Provide the (X, Y) coordinate of the cell's center where the given text is located.  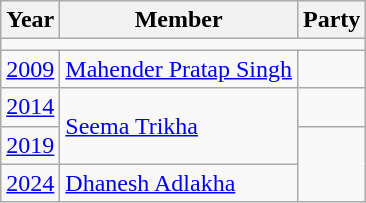
Mahender Pratap Singh (179, 69)
Year (30, 20)
Dhanesh Adlakha (179, 183)
Member (179, 20)
2019 (30, 145)
Party (331, 20)
2009 (30, 69)
2024 (30, 183)
Seema Trikha (179, 126)
2014 (30, 107)
